Pinpoint the cell where the given text exists, returning its (x, y) midpoint coordinate. 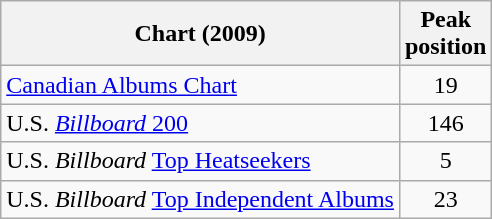
U.S. Billboard Top Heatseekers (200, 161)
Peakposition (445, 34)
U.S. Billboard Top Independent Albums (200, 199)
Chart (2009) (200, 34)
5 (445, 161)
Canadian Albums Chart (200, 85)
19 (445, 85)
146 (445, 123)
U.S. Billboard 200 (200, 123)
23 (445, 199)
